Provide the (x, y) coordinate of the cell's center where the given text is located.  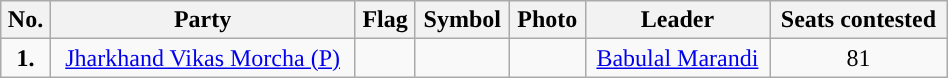
Party (202, 20)
Jharkhand Vikas Morcha (P) (202, 58)
Flag (385, 20)
81 (859, 58)
No. (26, 20)
1. (26, 58)
Seats contested (859, 20)
Babulal Marandi (677, 58)
Photo (547, 20)
Leader (677, 20)
Symbol (462, 20)
